Detect which cell encompasses the target text, then output its [x, y] center coordinate. 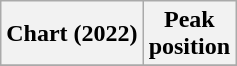
Chart (2022) [72, 34]
Peakposition [189, 34]
